Output the (x, y) coordinate of the center of the cell containing the given text.  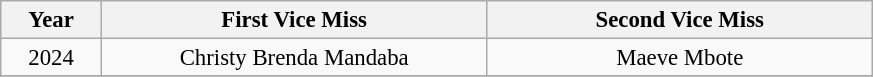
Maeve Mbote (680, 58)
Second Vice Miss (680, 20)
First Vice Miss (294, 20)
Christy Brenda Mandaba (294, 58)
Year (52, 20)
2024 (52, 58)
